For the text-containing cell, return its midpoint in [X, Y] coordinate format. 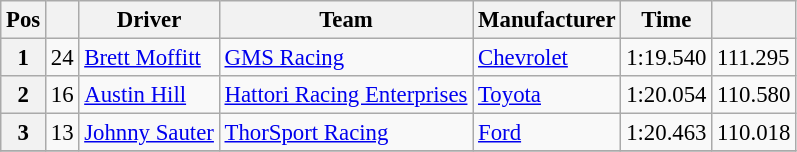
Time [666, 20]
24 [62, 58]
Chevrolet [547, 58]
110.580 [754, 95]
1:20.463 [666, 133]
110.018 [754, 133]
111.295 [754, 58]
GMS Racing [346, 58]
Manufacturer [547, 20]
Driver [149, 20]
13 [62, 133]
Johnny Sauter [149, 133]
Pos [24, 20]
3 [24, 133]
1:20.054 [666, 95]
1:19.540 [666, 58]
Ford [547, 133]
Austin Hill [149, 95]
2 [24, 95]
1 [24, 58]
ThorSport Racing [346, 133]
16 [62, 95]
Toyota [547, 95]
Brett Moffitt [149, 58]
Hattori Racing Enterprises [346, 95]
Team [346, 20]
